Locate the cell with the specified text and output its [x, y] center coordinate. 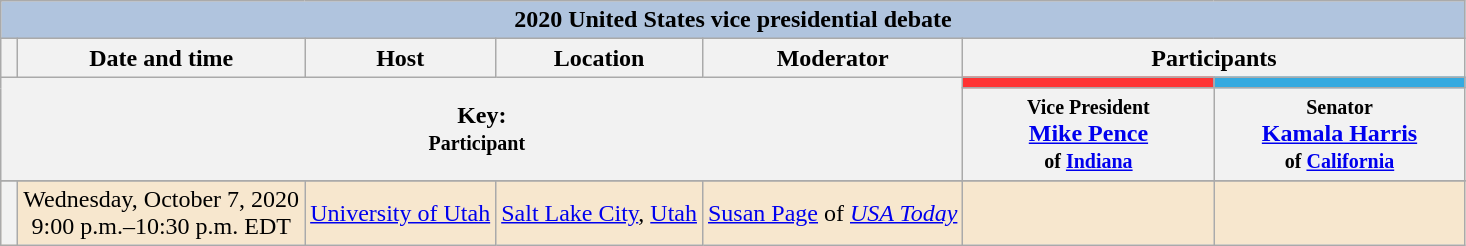
Vice PresidentMike Penceof Indiana [1088, 134]
Location [600, 58]
University of Utah [400, 212]
Wednesday, October 7, 20209:00 p.m.–10:30 p.m. EDT [162, 212]
Susan Page of USA Today [832, 212]
Salt Lake City, Utah [600, 212]
Moderator [832, 58]
2020 United States vice presidential debate [733, 20]
Key: Participant [482, 128]
Participants [1214, 58]
Date and time [162, 58]
Host [400, 58]
SenatorKamala Harrisof California [1340, 134]
